From the cell containing the given text, extract its center point as (X, Y) coordinate. 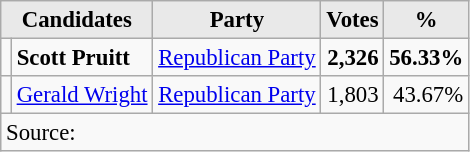
Party (237, 20)
43.67% (426, 95)
Gerald Wright (82, 95)
56.33% (426, 58)
Source: (235, 133)
Candidates (77, 20)
1,803 (352, 95)
2,326 (352, 58)
% (426, 20)
Votes (352, 20)
Scott Pruitt (82, 58)
